Return [x, y] of the center of cell containing provided text 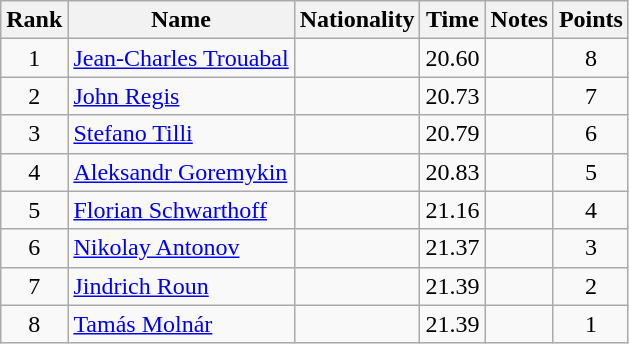
Nationality [357, 20]
Aleksandr Goremykin [181, 172]
Time [452, 20]
20.79 [452, 134]
Florian Schwarthoff [181, 210]
Nikolay Antonov [181, 248]
Name [181, 20]
Points [590, 20]
21.37 [452, 248]
20.60 [452, 58]
Tamás Molnár [181, 324]
Jindrich Roun [181, 286]
Stefano Tilli [181, 134]
Notes [519, 20]
John Regis [181, 96]
Rank [34, 20]
21.16 [452, 210]
20.83 [452, 172]
Jean-Charles Trouabal [181, 58]
20.73 [452, 96]
